Return (X, Y) of the center of cell containing provided text 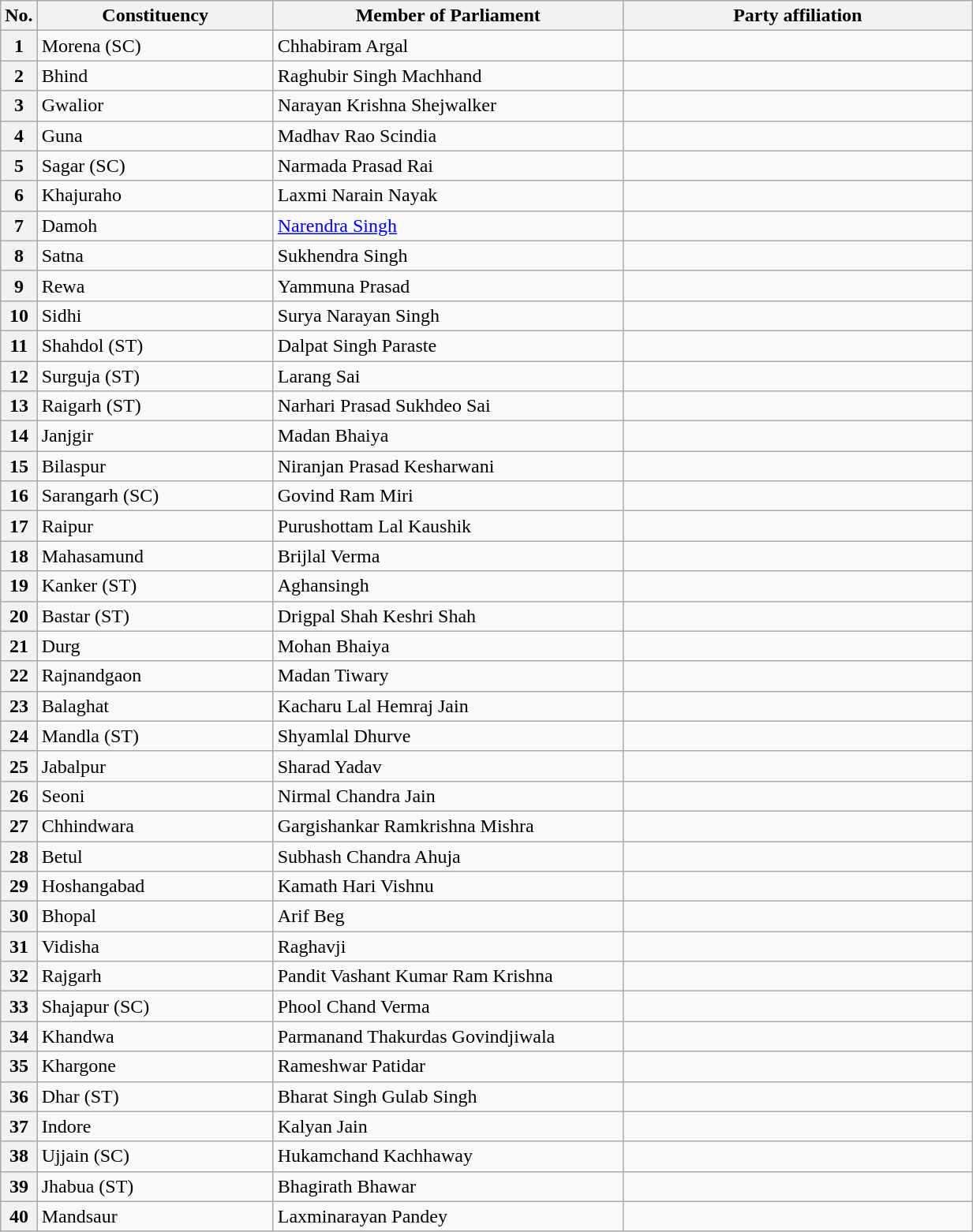
29 (19, 887)
Purushottam Lal Kaushik (448, 526)
23 (19, 706)
Betul (155, 856)
Narayan Krishna Shejwalker (448, 106)
Drigpal Shah Keshri Shah (448, 616)
Chhabiram Argal (448, 46)
Dhar (ST) (155, 1096)
Janjgir (155, 436)
Sarangarh (SC) (155, 496)
38 (19, 1156)
Mandsaur (155, 1216)
40 (19, 1216)
Hukamchand Kachhaway (448, 1156)
Kamath Hari Vishnu (448, 887)
Bilaspur (155, 466)
Morena (SC) (155, 46)
Damoh (155, 226)
Subhash Chandra Ahuja (448, 856)
Sidhi (155, 315)
Constituency (155, 16)
Rewa (155, 286)
30 (19, 917)
4 (19, 136)
Jhabua (ST) (155, 1186)
35 (19, 1066)
10 (19, 315)
Raigarh (ST) (155, 406)
22 (19, 676)
14 (19, 436)
12 (19, 376)
Shyamlal Dhurve (448, 736)
1 (19, 46)
Madhav Rao Scindia (448, 136)
6 (19, 196)
Bhopal (155, 917)
Bhind (155, 76)
Pandit Vashant Kumar Ram Krishna (448, 976)
Kacharu Lal Hemraj Jain (448, 706)
33 (19, 1006)
Gargishankar Ramkrishna Mishra (448, 826)
Satna (155, 256)
Shajapur (SC) (155, 1006)
Khajuraho (155, 196)
Rameshwar Patidar (448, 1066)
Parmanand Thakurdas Govindjiwala (448, 1036)
26 (19, 796)
Narendra Singh (448, 226)
37 (19, 1126)
Sharad Yadav (448, 766)
Vidisha (155, 946)
Govind Ram Miri (448, 496)
Rajnandgaon (155, 676)
Laxmi Narain Nayak (448, 196)
Dalpat Singh Paraste (448, 345)
34 (19, 1036)
Hoshangabad (155, 887)
Narmada Prasad Rai (448, 166)
8 (19, 256)
28 (19, 856)
Durg (155, 646)
Kalyan Jain (448, 1126)
Rajgarh (155, 976)
7 (19, 226)
Yammuna Prasad (448, 286)
19 (19, 586)
Madan Bhaiya (448, 436)
Kanker (ST) (155, 586)
3 (19, 106)
Khandwa (155, 1036)
Guna (155, 136)
Bastar (ST) (155, 616)
5 (19, 166)
Brijlal Verma (448, 556)
27 (19, 826)
Gwalior (155, 106)
15 (19, 466)
Bharat Singh Gulab Singh (448, 1096)
36 (19, 1096)
Party affiliation (797, 16)
21 (19, 646)
Narhari Prasad Sukhdeo Sai (448, 406)
Member of Parliament (448, 16)
Raipur (155, 526)
9 (19, 286)
Larang Sai (448, 376)
Raghubir Singh Machhand (448, 76)
No. (19, 16)
Jabalpur (155, 766)
Mohan Bhaiya (448, 646)
32 (19, 976)
Khargone (155, 1066)
Balaghat (155, 706)
20 (19, 616)
Laxminarayan Pandey (448, 1216)
25 (19, 766)
11 (19, 345)
16 (19, 496)
Surguja (ST) (155, 376)
39 (19, 1186)
Phool Chand Verma (448, 1006)
17 (19, 526)
Ujjain (SC) (155, 1156)
Chhindwara (155, 826)
Raghavji (448, 946)
Sukhendra Singh (448, 256)
Arif Beg (448, 917)
Mandla (ST) (155, 736)
Mahasamund (155, 556)
Nirmal Chandra Jain (448, 796)
Seoni (155, 796)
Aghansingh (448, 586)
Surya Narayan Singh (448, 315)
Shahdol (ST) (155, 345)
13 (19, 406)
31 (19, 946)
24 (19, 736)
Madan Tiwary (448, 676)
Bhagirath Bhawar (448, 1186)
2 (19, 76)
Sagar (SC) (155, 166)
Niranjan Prasad Kesharwani (448, 466)
Indore (155, 1126)
18 (19, 556)
